Scan for the cell matching the given text and deliver its (X, Y) coordinate at center. 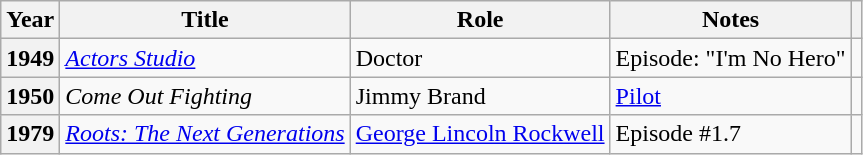
Doctor (480, 58)
Pilot (730, 96)
Title (205, 20)
1949 (30, 58)
1950 (30, 96)
Episode #1.7 (730, 134)
Episode: "I'm No Hero" (730, 58)
Year (30, 20)
Notes (730, 20)
Role (480, 20)
Jimmy Brand (480, 96)
George Lincoln Rockwell (480, 134)
Come Out Fighting (205, 96)
1979 (30, 134)
Actors Studio (205, 58)
Roots: The Next Generations (205, 134)
